Return [x, y] of the center of cell containing provided text 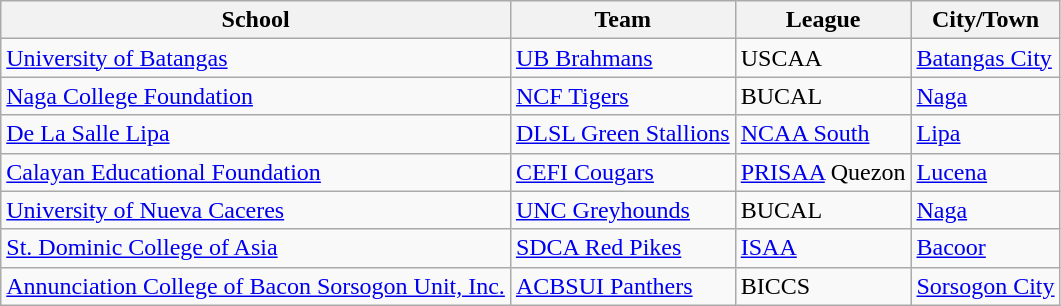
CEFI Cougars [622, 172]
City/Town [986, 20]
School [256, 20]
SDCA Red Pikes [622, 248]
League [823, 20]
Lucena [986, 172]
St. Dominic College of Asia [256, 248]
USCAA [823, 58]
Lipa [986, 134]
ISAA [823, 248]
Team [622, 20]
PRISAA Quezon [823, 172]
Calayan Educational Foundation [256, 172]
NCF Tigers [622, 96]
University of Batangas [256, 58]
DLSL Green Stallions [622, 134]
UNC Greyhounds [622, 210]
Bacoor [986, 248]
Sorsogon City [986, 286]
ACBSUI Panthers [622, 286]
Annunciation College of Bacon Sorsogon Unit, Inc. [256, 286]
University of Nueva Caceres [256, 210]
NCAA South [823, 134]
Batangas City [986, 58]
UB Brahmans [622, 58]
De La Salle Lipa [256, 134]
BICCS [823, 286]
Naga College Foundation [256, 96]
